Detect which cell encompasses the target text, then output its [X, Y] center coordinate. 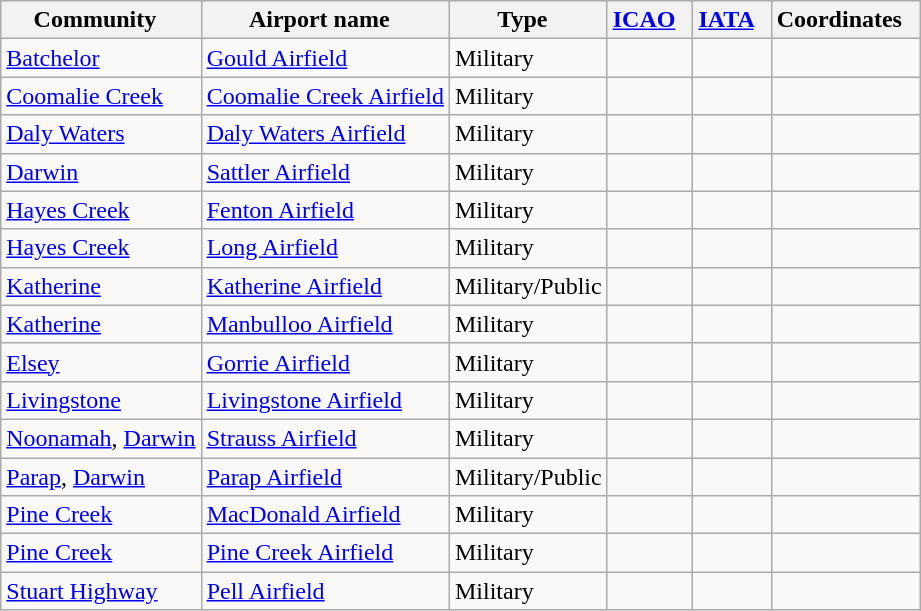
Parap, Darwin [101, 477]
MacDonald Airfield [325, 515]
Fenton Airfield [325, 210]
Community [101, 20]
Pell Airfield [325, 591]
Airport name [325, 20]
Coomalie Creek [101, 96]
Daly Waters Airfield [325, 134]
Type [528, 20]
Katherine Airfield [325, 286]
Livingstone [101, 400]
Manbulloo Airfield [325, 324]
IATA [732, 20]
Stuart Highway [101, 591]
Strauss Airfield [325, 438]
Long Airfield [325, 248]
Livingstone Airfield [325, 400]
ICAO [650, 20]
Batchelor [101, 58]
Darwin [101, 172]
Pine Creek Airfield [325, 553]
Coordinates [845, 20]
Sattler Airfield [325, 172]
Coomalie Creek Airfield [325, 96]
Gould Airfield [325, 58]
Daly Waters [101, 134]
Parap Airfield [325, 477]
Noonamah, Darwin [101, 438]
Elsey [101, 362]
Gorrie Airfield [325, 362]
